Locate the cell with the specified text and output its (X, Y) center coordinate. 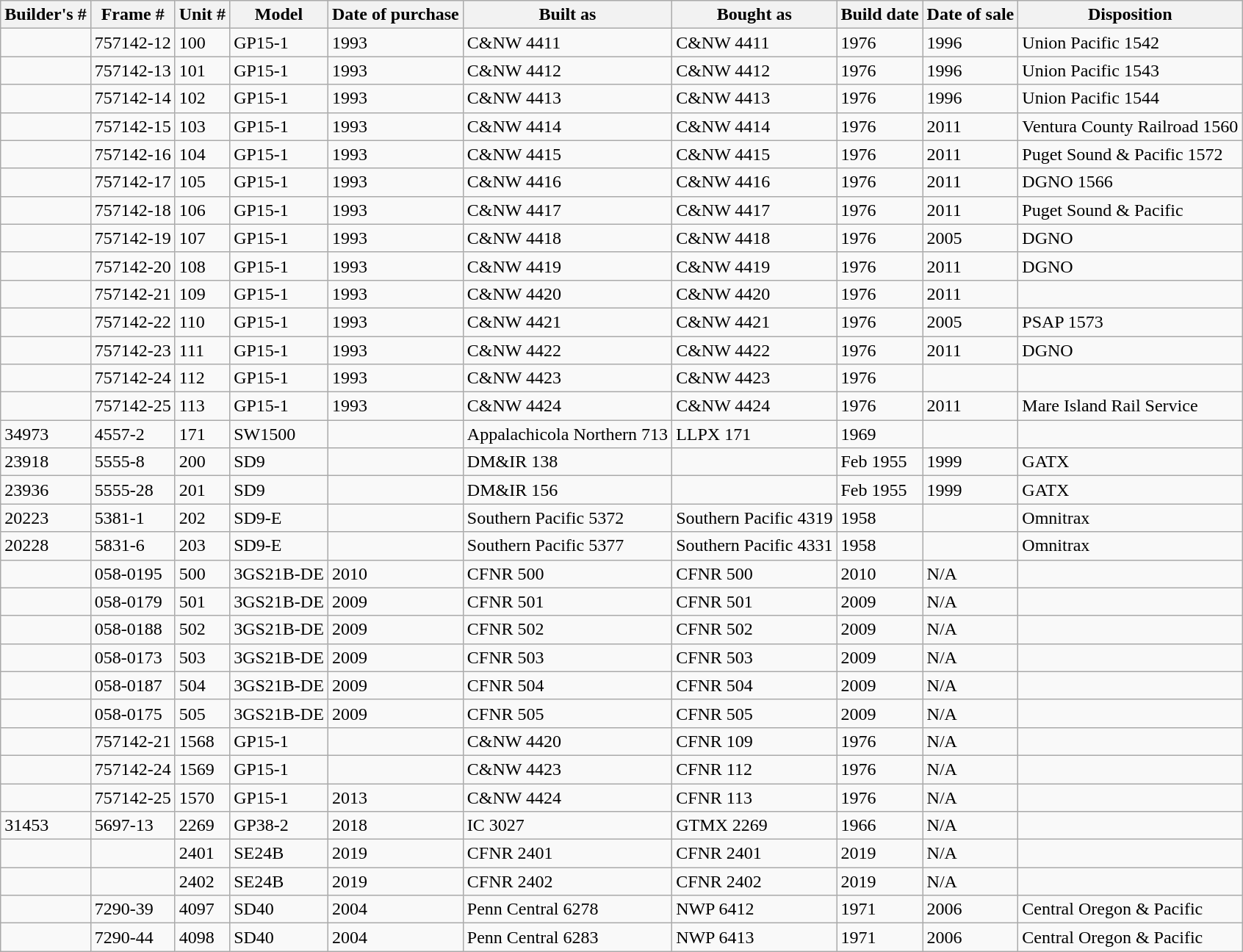
109 (202, 294)
Disposition (1130, 15)
1966 (880, 826)
200 (202, 462)
Penn Central 6278 (567, 909)
2401 (202, 854)
Bought as (754, 15)
IC 3027 (567, 826)
Appalachicola Northern 713 (567, 434)
20223 (46, 518)
DM&IR 156 (567, 490)
Builder's # (46, 15)
757142-20 (132, 266)
Southern Pacific 5372 (567, 518)
4557-2 (132, 434)
107 (202, 238)
Union Pacific 1544 (1130, 98)
34973 (46, 434)
201 (202, 490)
110 (202, 322)
Date of purchase (395, 15)
757142-16 (132, 154)
Mare Island Rail Service (1130, 406)
5831-6 (132, 546)
7290-44 (132, 937)
Union Pacific 1542 (1130, 43)
757142-15 (132, 126)
Model (279, 15)
CFNR 113 (754, 797)
171 (202, 434)
DGNO 1566 (1130, 182)
2269 (202, 826)
100 (202, 43)
SW1500 (279, 434)
NWP 6412 (754, 909)
2018 (395, 826)
757142-14 (132, 98)
058-0179 (132, 602)
112 (202, 378)
PSAP 1573 (1130, 322)
4098 (202, 937)
058-0187 (132, 685)
105 (202, 182)
Puget Sound & Pacific 1572 (1130, 154)
501 (202, 602)
103 (202, 126)
2402 (202, 881)
502 (202, 630)
505 (202, 713)
Build date (880, 15)
757142-17 (132, 182)
Date of sale (970, 15)
1570 (202, 797)
Unit # (202, 15)
Southern Pacific 4319 (754, 518)
058-0175 (132, 713)
111 (202, 350)
101 (202, 71)
DM&IR 138 (567, 462)
7290-39 (132, 909)
106 (202, 210)
1569 (202, 769)
23936 (46, 490)
31453 (46, 826)
2013 (395, 797)
Southern Pacific 5377 (567, 546)
058-0173 (132, 657)
Penn Central 6283 (567, 937)
102 (202, 98)
5555-28 (132, 490)
5381-1 (132, 518)
1969 (880, 434)
757142-19 (132, 238)
GTMX 2269 (754, 826)
500 (202, 574)
CFNR 112 (754, 769)
113 (202, 406)
203 (202, 546)
20228 (46, 546)
4097 (202, 909)
058-0195 (132, 574)
23918 (46, 462)
757142-22 (132, 322)
104 (202, 154)
058-0188 (132, 630)
NWP 6413 (754, 937)
Frame # (132, 15)
108 (202, 266)
5697-13 (132, 826)
757142-12 (132, 43)
757142-23 (132, 350)
5555-8 (132, 462)
GP38-2 (279, 826)
757142-13 (132, 71)
Union Pacific 1543 (1130, 71)
Built as (567, 15)
LLPX 171 (754, 434)
Southern Pacific 4331 (754, 546)
757142-18 (132, 210)
Ventura County Railroad 1560 (1130, 126)
CFNR 109 (754, 741)
504 (202, 685)
503 (202, 657)
202 (202, 518)
1568 (202, 741)
Puget Sound & Pacific (1130, 210)
